Capture the cell that displays the provided text and extract its [x, y] central coordinate. 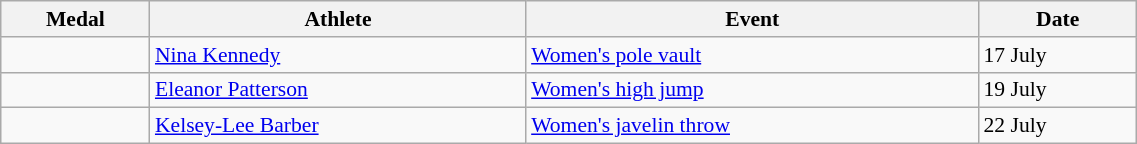
17 July [1058, 55]
Kelsey-Lee Barber [338, 126]
19 July [1058, 90]
Event [752, 19]
Women's high jump [752, 90]
Date [1058, 19]
Athlete [338, 19]
Eleanor Patterson [338, 90]
Women's javelin throw [752, 126]
Medal [76, 19]
22 July [1058, 126]
Women's pole vault [752, 55]
Nina Kennedy [338, 55]
